Find where the given text appears and provide that cell's center as [X, Y] coordinate. 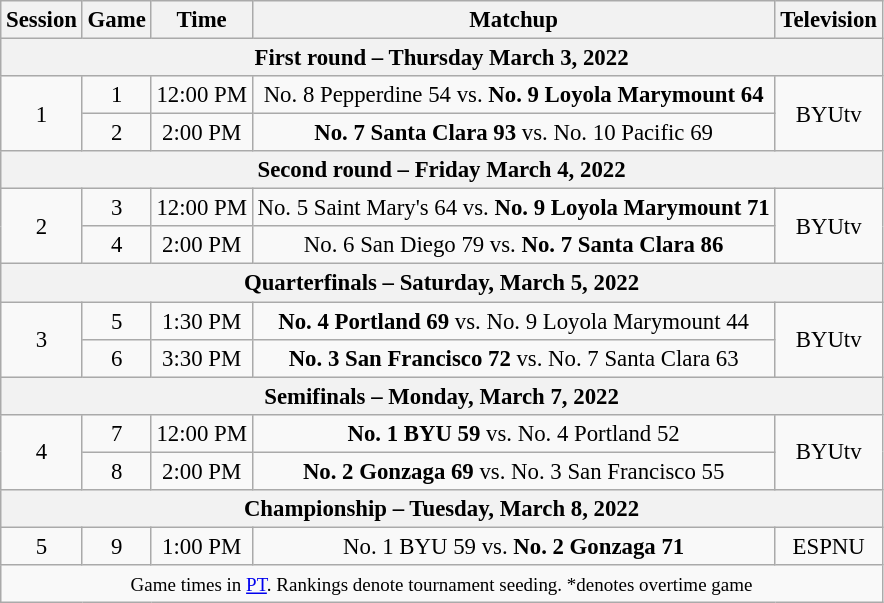
1:00 PM [202, 546]
Semifinals – Monday, March 7, 2022 [442, 396]
3:30 PM [202, 358]
Second round – Friday March 4, 2022 [442, 170]
Time [202, 20]
6 [116, 358]
No. 1 BYU 59 vs. No. 4 Portland 52 [514, 433]
No. 6 San Diego 79 vs. No. 7 Santa Clara 86 [514, 245]
No. 8 Pepperdine 54 vs. No. 9 Loyola Marymount 64 [514, 95]
Television [828, 20]
8 [116, 471]
Matchup [514, 20]
No. 3 San Francisco 72 vs. No. 7 Santa Clara 63 [514, 358]
1:30 PM [202, 321]
Game [116, 20]
7 [116, 433]
No. 4 Portland 69 vs. No. 9 Loyola Marymount 44 [514, 321]
Quarterfinals – Saturday, March 5, 2022 [442, 283]
No. 2 Gonzaga 69 vs. No. 3 San Francisco 55 [514, 471]
ESPNU [828, 546]
No. 7 Santa Clara 93 vs. No. 10 Pacific 69 [514, 133]
9 [116, 546]
Game times in PT. Rankings denote tournament seeding. *denotes overtime game [442, 584]
No. 1 BYU 59 vs. No. 2 Gonzaga 71 [514, 546]
Session [42, 20]
Championship – Tuesday, March 8, 2022 [442, 509]
No. 5 Saint Mary's 64 vs. No. 9 Loyola Marymount 71 [514, 208]
First round – Thursday March 3, 2022 [442, 58]
